Locate the cell with the specified text and output its (x, y) center coordinate. 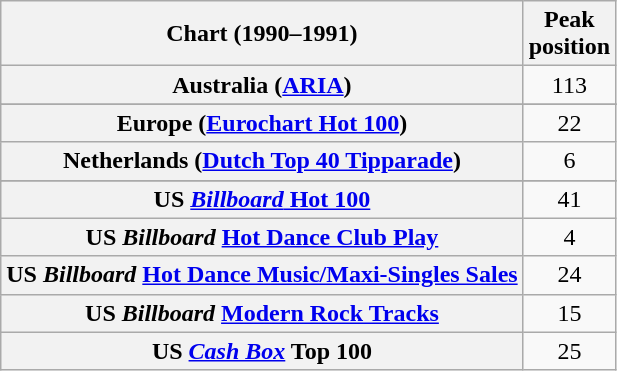
US Cash Box Top 100 (262, 351)
Netherlands (Dutch Top 40 Tipparade) (262, 161)
US Billboard Modern Rock Tracks (262, 313)
Chart (1990–1991) (262, 34)
6 (569, 161)
US Billboard Hot Dance Music/Maxi-Singles Sales (262, 275)
24 (569, 275)
Australia (ARIA) (262, 85)
15 (569, 313)
41 (569, 199)
Peakposition (569, 34)
US Billboard Hot Dance Club Play (262, 237)
113 (569, 85)
Europe (Eurochart Hot 100) (262, 123)
4 (569, 237)
US Billboard Hot 100 (262, 199)
22 (569, 123)
25 (569, 351)
